Locate the cell with the specified text and output its (X, Y) center coordinate. 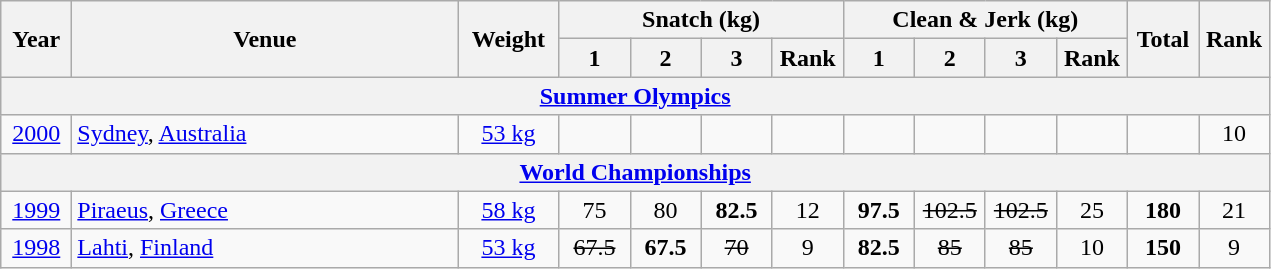
World Championships (636, 172)
Lahti, Finland (265, 248)
Summer Olympics (636, 96)
Weight (508, 39)
Snatch (kg) (701, 20)
2000 (36, 134)
80 (666, 210)
21 (1234, 210)
150 (1162, 248)
1999 (36, 210)
58 kg (508, 210)
97.5 (878, 210)
Sydney, Australia (265, 134)
Venue (265, 39)
75 (594, 210)
Piraeus, Greece (265, 210)
1998 (36, 248)
12 (808, 210)
Year (36, 39)
180 (1162, 210)
70 (736, 248)
Total (1162, 39)
25 (1092, 210)
Clean & Jerk (kg) (985, 20)
